Extract the (X, Y) coordinate from the center of the cell holding the provided text.  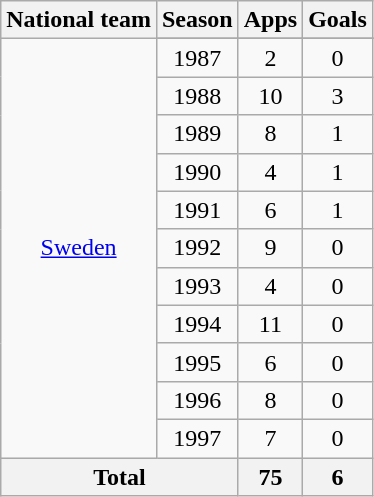
Total (120, 477)
10 (270, 96)
1987 (197, 58)
1993 (197, 286)
National team (79, 20)
Goals (338, 20)
11 (270, 324)
1994 (197, 324)
1997 (197, 438)
1992 (197, 248)
1988 (197, 96)
Sweden (79, 248)
7 (270, 438)
75 (270, 477)
3 (338, 96)
1991 (197, 210)
1990 (197, 172)
1989 (197, 134)
9 (270, 248)
2 (270, 58)
1996 (197, 400)
Apps (270, 20)
Season (197, 20)
1995 (197, 362)
